Search for the cell housing the specified text and yield its (X, Y) center coordinate. 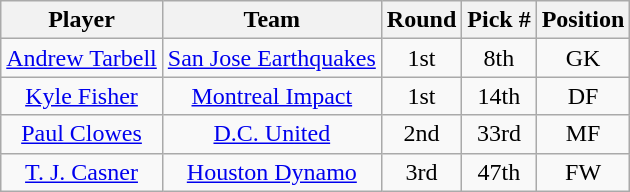
Team (272, 20)
DF (583, 96)
FW (583, 172)
Houston Dynamo (272, 172)
Andrew Tarbell (82, 58)
Pick # (499, 20)
14th (499, 96)
T. J. Casner (82, 172)
MF (583, 134)
Position (583, 20)
Kyle Fisher (82, 96)
Round (421, 20)
Player (82, 20)
2nd (421, 134)
Paul Clowes (82, 134)
3rd (421, 172)
47th (499, 172)
33rd (499, 134)
8th (499, 58)
Montreal Impact (272, 96)
GK (583, 58)
D.C. United (272, 134)
San Jose Earthquakes (272, 58)
